Output the [X, Y] coordinate of the center of the cell containing the given text.  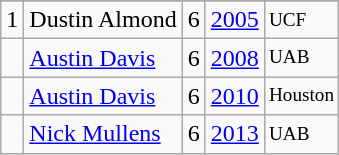
2013 [234, 134]
Nick Mullens [103, 134]
2008 [234, 58]
Dustin Almond [103, 20]
UCF [301, 20]
Houston [301, 96]
1 [12, 20]
2005 [234, 20]
2010 [234, 96]
